Capture the cell that displays the provided text and extract its (x, y) central coordinate. 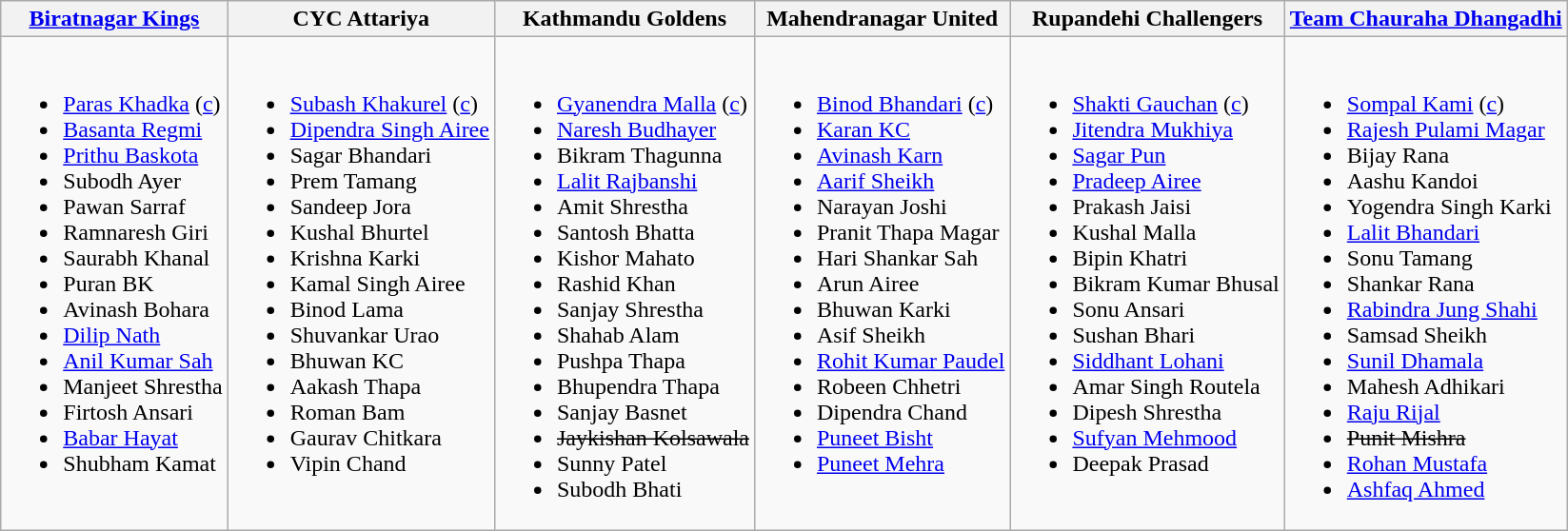
Rupandehi Challengers (1147, 19)
Biratnagar Kings (114, 19)
Team Chauraha Dhangadhi (1426, 19)
CYC Attariya (361, 19)
Kathmandu Goldens (625, 19)
Mahendranagar United (882, 19)
